Output the (x, y) coordinate of the center of the cell containing the given text.  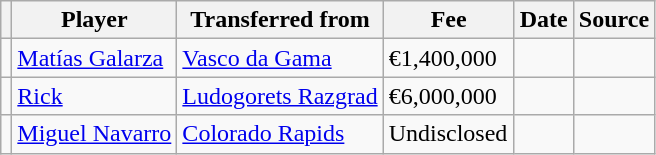
Rick (94, 96)
Player (94, 20)
Miguel Navarro (94, 134)
Undisclosed (448, 134)
Transferred from (280, 20)
Fee (448, 20)
Ludogorets Razgrad (280, 96)
€1,400,000 (448, 58)
Matías Galarza (94, 58)
Vasco da Gama (280, 58)
€6,000,000 (448, 96)
Colorado Rapids (280, 134)
Source (614, 20)
Date (544, 20)
